Identify which cell holds the provided text, then report its [x, y] central coordinate. 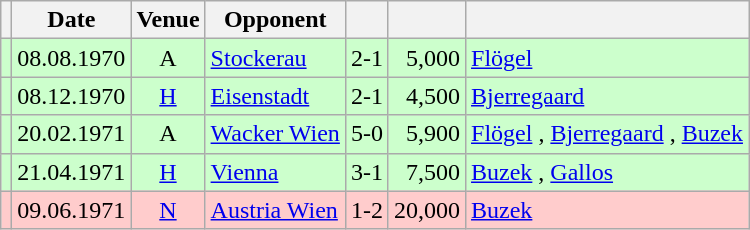
Bjerregaard [608, 96]
Flögel [608, 58]
Flögel , Bjerregaard , Buzek [608, 134]
N [168, 210]
Buzek [608, 210]
Opponent [275, 20]
20,000 [426, 210]
Date [72, 20]
Eisenstadt [275, 96]
Austria Wien [275, 210]
7,500 [426, 172]
5,900 [426, 134]
09.06.1971 [72, 210]
5-0 [366, 134]
08.12.1970 [72, 96]
Wacker Wien [275, 134]
Buzek , Gallos [608, 172]
5,000 [426, 58]
3-1 [366, 172]
1-2 [366, 210]
21.04.1971 [72, 172]
20.02.1971 [72, 134]
4,500 [426, 96]
Stockerau [275, 58]
Venue [168, 20]
Vienna [275, 172]
08.08.1970 [72, 58]
